Extract the [x, y] coordinate from the center of the cell holding the provided text.  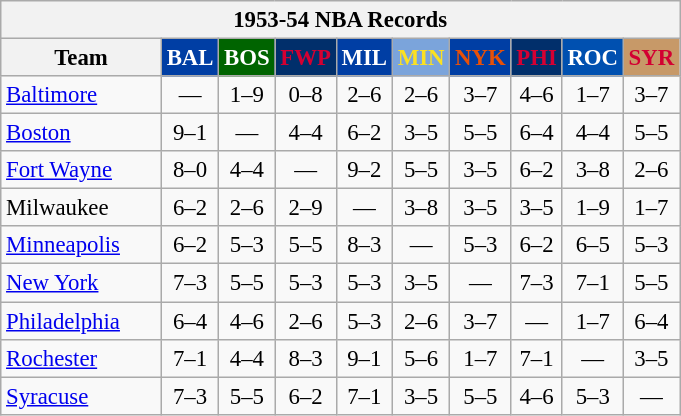
Minneapolis [82, 245]
NYK [480, 58]
0–8 [306, 95]
Philadelphia [82, 321]
MIN [420, 58]
Boston [82, 133]
Team [82, 58]
9–2 [364, 170]
Milwaukee [82, 208]
PHI [536, 58]
1953-54 NBA Records [340, 20]
Baltimore [82, 95]
BOS [247, 58]
BAL [190, 58]
New York [82, 283]
FWP [306, 58]
SYR [651, 58]
6–5 [592, 245]
5–6 [420, 358]
MIL [364, 58]
Syracuse [82, 396]
ROC [592, 58]
Rochester [82, 358]
2–9 [306, 208]
Fort Wayne [82, 170]
8–0 [190, 170]
